From the cell containing the given text, extract its center point as [x, y] coordinate. 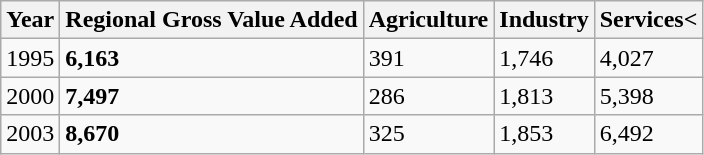
Industry [544, 20]
Year [30, 20]
Agriculture [428, 20]
1,853 [544, 134]
6,163 [212, 58]
391 [428, 58]
6,492 [648, 134]
5,398 [648, 96]
1,746 [544, 58]
2000 [30, 96]
2003 [30, 134]
8,670 [212, 134]
Services< [648, 20]
1995 [30, 58]
1,813 [544, 96]
325 [428, 134]
7,497 [212, 96]
4,027 [648, 58]
286 [428, 96]
Regional Gross Value Added [212, 20]
